Detect which cell encompasses the target text, then output its (X, Y) center coordinate. 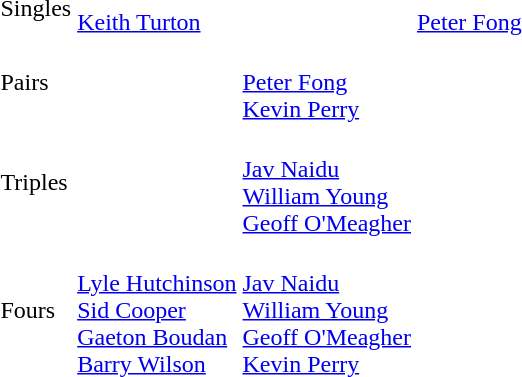
Peter FongKevin Perry (326, 82)
Jav NaiduWilliam YoungGeoff O'Meagher (326, 182)
